Locate the cell with the specified text and output its (x, y) center coordinate. 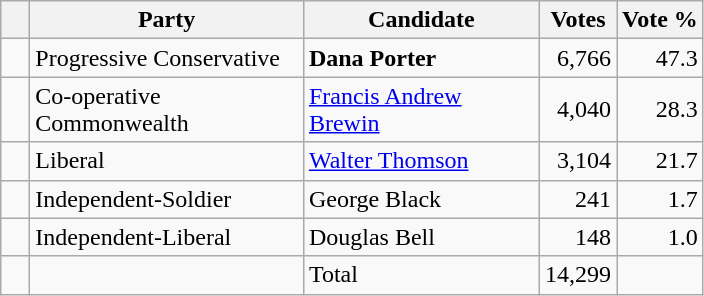
1.7 (660, 199)
Votes (578, 20)
28.3 (660, 110)
George Black (421, 199)
6,766 (578, 58)
21.7 (660, 161)
Party (167, 20)
Candidate (421, 20)
Vote % (660, 20)
Independent-Liberal (167, 237)
47.3 (660, 58)
4,040 (578, 110)
Francis Andrew Brewin (421, 110)
Total (421, 275)
148 (578, 237)
241 (578, 199)
Progressive Conservative (167, 58)
Douglas Bell (421, 237)
3,104 (578, 161)
1.0 (660, 237)
14,299 (578, 275)
Walter Thomson (421, 161)
Dana Porter (421, 58)
Independent-Soldier (167, 199)
Co-operative Commonwealth (167, 110)
Liberal (167, 161)
